Identify which cell holds the provided text, then report its (X, Y) central coordinate. 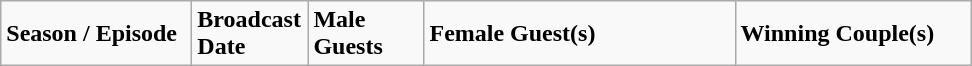
Male Guests (366, 34)
Season / Episode (96, 34)
Broadcast Date (250, 34)
Winning Couple(s) (853, 34)
Female Guest(s) (580, 34)
